Scan for the cell matching the given text and deliver its [X, Y] coordinate at center. 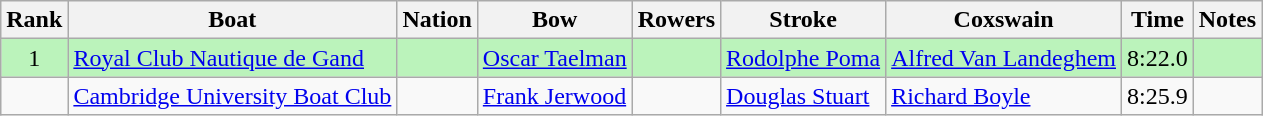
Nation [437, 20]
Time [1158, 20]
Rodolphe Poma [804, 58]
Alfred Van Landeghem [1004, 58]
Richard Boyle [1004, 96]
1 [34, 58]
Oscar Taelman [554, 58]
Stroke [804, 20]
Frank Jerwood [554, 96]
Coxswain [1004, 20]
Bow [554, 20]
Boat [232, 20]
Royal Club Nautique de Gand [232, 58]
Notes [1227, 20]
Rowers [676, 20]
Douglas Stuart [804, 96]
Rank [34, 20]
8:22.0 [1158, 58]
Cambridge University Boat Club [232, 96]
8:25.9 [1158, 96]
